Return [X, Y] of the center of cell containing provided text 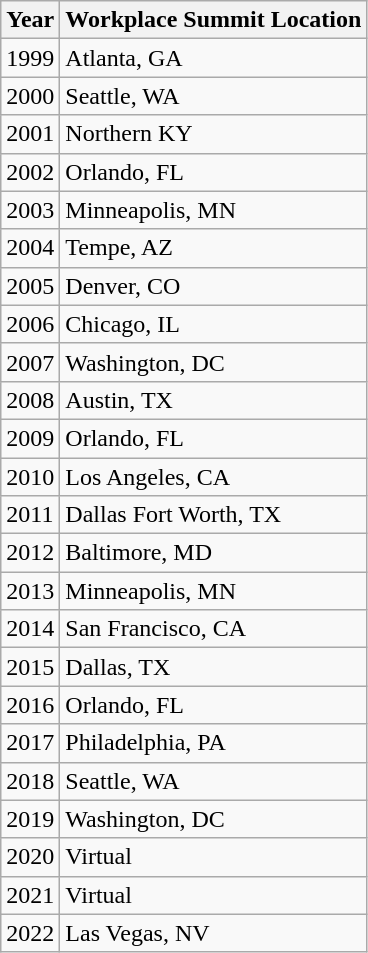
2007 [30, 362]
2022 [30, 933]
2010 [30, 477]
Chicago, IL [214, 324]
2011 [30, 515]
2008 [30, 400]
2019 [30, 819]
2009 [30, 438]
2004 [30, 248]
2013 [30, 591]
Baltimore, MD [214, 553]
Northern KY [214, 134]
2015 [30, 667]
Dallas Fort Worth, TX [214, 515]
2002 [30, 172]
San Francisco, CA [214, 629]
2021 [30, 895]
Tempe, AZ [214, 248]
2020 [30, 857]
Los Angeles, CA [214, 477]
Year [30, 20]
2003 [30, 210]
2017 [30, 743]
Dallas, TX [214, 667]
2012 [30, 553]
1999 [30, 58]
Workplace Summit Location [214, 20]
Atlanta, GA [214, 58]
2000 [30, 96]
2006 [30, 324]
2005 [30, 286]
2001 [30, 134]
Denver, CO [214, 286]
2016 [30, 705]
2014 [30, 629]
Austin, TX [214, 400]
Las Vegas, NV [214, 933]
2018 [30, 781]
Philadelphia, PA [214, 743]
